Identify which cell holds the provided text, then report its [x, y] central coordinate. 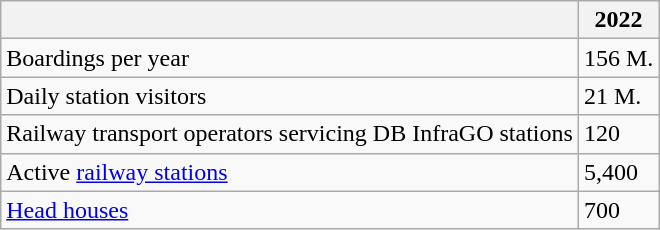
Railway transport operators servicing DB InfraGO stations [290, 134]
700 [618, 210]
Daily station visitors [290, 96]
Boardings per year [290, 58]
Active railway stations [290, 172]
Head houses [290, 210]
21 M. [618, 96]
2022 [618, 20]
156 M. [618, 58]
120 [618, 134]
5,400 [618, 172]
